Scan for the cell matching the given text and deliver its (X, Y) coordinate at center. 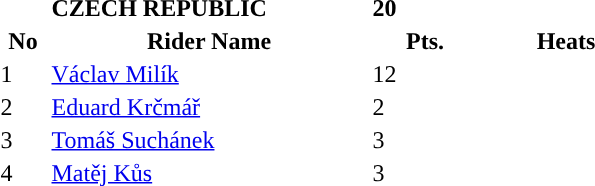
Rider Name (209, 41)
Pts. (425, 41)
Václav Milík (209, 74)
Eduard Krčmář (209, 107)
2 (425, 107)
Tomáš Suchánek (209, 140)
12 (425, 74)
3 (425, 140)
